From the cell containing the given text, extract its center point as (X, Y) coordinate. 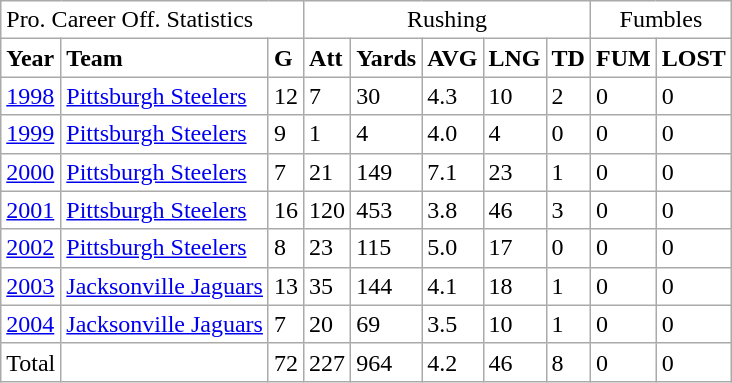
18 (514, 286)
227 (328, 362)
4.0 (452, 134)
4.2 (452, 362)
Fumbles (660, 20)
2002 (31, 248)
AVG (452, 58)
2 (568, 96)
3.5 (452, 324)
4.1 (452, 286)
30 (386, 96)
5.0 (452, 248)
3 (568, 210)
Pro. Career Off. Statistics (152, 20)
120 (328, 210)
Yards (386, 58)
LOST (694, 58)
144 (386, 286)
20 (328, 324)
2003 (31, 286)
FUM (623, 58)
Rushing (448, 20)
2001 (31, 210)
149 (386, 172)
Total (31, 362)
453 (386, 210)
3.8 (452, 210)
9 (286, 134)
13 (286, 286)
21 (328, 172)
69 (386, 324)
7.1 (452, 172)
12 (286, 96)
115 (386, 248)
G (286, 58)
1998 (31, 96)
LNG (514, 58)
17 (514, 248)
2004 (31, 324)
Year (31, 58)
35 (328, 286)
Att (328, 58)
1999 (31, 134)
964 (386, 362)
2000 (31, 172)
72 (286, 362)
TD (568, 58)
Team (165, 58)
16 (286, 210)
4.3 (452, 96)
